Provide the [X, Y] coordinate of the cell's center where the given text is located.  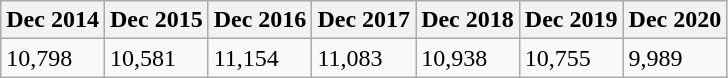
Dec 2015 [156, 20]
9,989 [675, 58]
Dec 2014 [53, 20]
10,938 [468, 58]
Dec 2017 [364, 20]
10,581 [156, 58]
Dec 2016 [260, 20]
Dec 2020 [675, 20]
Dec 2019 [571, 20]
10,755 [571, 58]
11,154 [260, 58]
Dec 2018 [468, 20]
10,798 [53, 58]
11,083 [364, 58]
